Locate the cell with the specified text and output its [x, y] center coordinate. 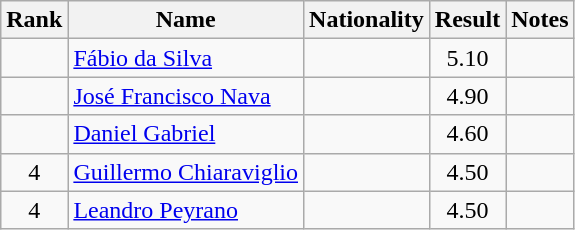
4.90 [467, 96]
Guillermo Chiaraviglio [186, 172]
Notes [540, 20]
Result [467, 20]
Leandro Peyrano [186, 210]
Rank [34, 20]
4.60 [467, 134]
Daniel Gabriel [186, 134]
5.10 [467, 58]
Nationality [367, 20]
Name [186, 20]
José Francisco Nava [186, 96]
Fábio da Silva [186, 58]
